Return the (X, Y) coordinate for the center point of the cell that contains the specified text.  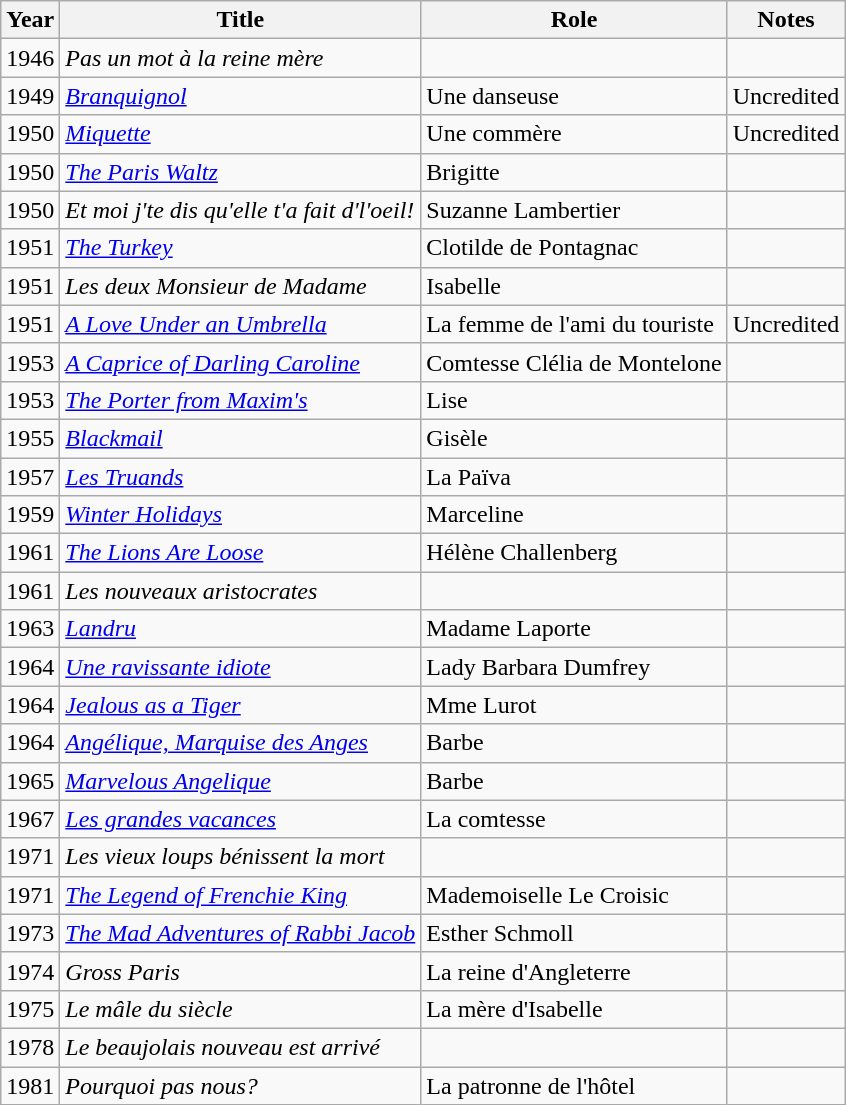
Miquette (240, 134)
1946 (30, 58)
1975 (30, 1009)
The Mad Adventures of Rabbi Jacob (240, 933)
Comtesse Clélia de Montelone (574, 362)
Les nouveaux aristocrates (240, 591)
1957 (30, 477)
Blackmail (240, 438)
Une ravissante idiote (240, 667)
The Paris Waltz (240, 172)
Angélique, Marquise des Anges (240, 743)
1981 (30, 1085)
Role (574, 20)
La Païva (574, 477)
Isabelle (574, 286)
Landru (240, 629)
Les vieux loups bénissent la mort (240, 857)
A Love Under an Umbrella (240, 324)
Clotilde de Pontagnac (574, 248)
Suzanne Lambertier (574, 210)
1955 (30, 438)
1978 (30, 1047)
Jealous as a Tiger (240, 705)
Marvelous Angelique (240, 781)
La patronne de l'hôtel (574, 1085)
Lady Barbara Dumfrey (574, 667)
Lise (574, 400)
The Legend of Frenchie King (240, 895)
Gisèle (574, 438)
Les deux Monsieur de Madame (240, 286)
Le mâle du siècle (240, 1009)
Brigitte (574, 172)
Et moi j'te dis qu'elle t'a fait d'l'oeil! (240, 210)
1949 (30, 96)
A Caprice of Darling Caroline (240, 362)
The Porter from Maxim's (240, 400)
Les Truands (240, 477)
Notes (786, 20)
Une commère (574, 134)
The Turkey (240, 248)
Year (30, 20)
1965 (30, 781)
Les grandes vacances (240, 819)
Madame Laporte (574, 629)
1973 (30, 933)
1967 (30, 819)
La reine d'Angleterre (574, 971)
La comtesse (574, 819)
La femme de l'ami du touriste (574, 324)
1959 (30, 515)
1974 (30, 971)
Pourquoi pas nous? (240, 1085)
1963 (30, 629)
La mère d'Isabelle (574, 1009)
Le beaujolais nouveau est arrivé (240, 1047)
Pas un mot à la reine mère (240, 58)
Gross Paris (240, 971)
Winter Holidays (240, 515)
Mme Lurot (574, 705)
Mademoiselle Le Croisic (574, 895)
Une danseuse (574, 96)
Hélène Challenberg (574, 553)
Esther Schmoll (574, 933)
Marceline (574, 515)
Title (240, 20)
Branquignol (240, 96)
The Lions Are Loose (240, 553)
